Provide the (x, y) coordinate of the cell's center where the given text is located.  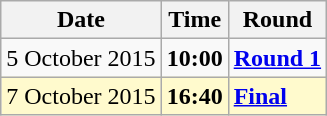
16:40 (194, 96)
Round 1 (277, 58)
Round (277, 20)
Time (194, 20)
7 October 2015 (81, 96)
10:00 (194, 58)
5 October 2015 (81, 58)
Date (81, 20)
Final (277, 96)
